Capture the cell that displays the provided text and extract its (x, y) central coordinate. 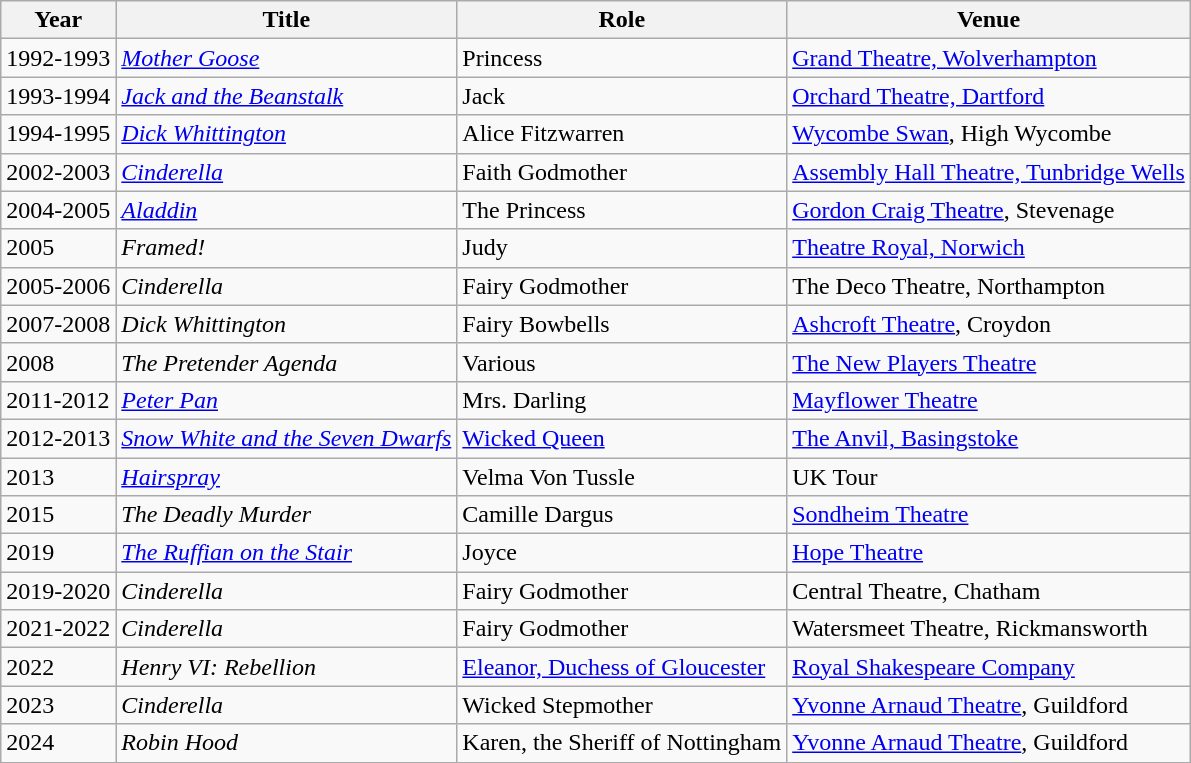
Wicked Stepmother (622, 705)
The New Players Theatre (989, 362)
2019 (58, 553)
Gordon Craig Theatre, Stevenage (989, 210)
The Ruffian on the Stair (286, 553)
Peter Pan (286, 400)
Alice Fitzwarren (622, 134)
The Deco Theatre, Northampton (989, 286)
Jack and the Beanstalk (286, 96)
2013 (58, 477)
2023 (58, 705)
2008 (58, 362)
Eleanor, Duchess of Gloucester (622, 667)
2019-2020 (58, 591)
Central Theatre, Chatham (989, 591)
Joyce (622, 553)
2024 (58, 743)
2005 (58, 248)
2004-2005 (58, 210)
The Deadly Murder (286, 515)
Mother Goose (286, 58)
2007-2008 (58, 324)
Henry VI: Rebellion (286, 667)
Velma Von Tussle (622, 477)
Jack (622, 96)
Mayflower Theatre (989, 400)
Sondheim Theatre (989, 515)
Year (58, 20)
Various (622, 362)
Theatre Royal, Norwich (989, 248)
Wycombe Swan, High Wycombe (989, 134)
Robin Hood (286, 743)
2005-2006 (58, 286)
Fairy Bowbells (622, 324)
Judy (622, 248)
Camille Dargus (622, 515)
Hope Theatre (989, 553)
2022 (58, 667)
Royal Shakespeare Company (989, 667)
UK Tour (989, 477)
Ashcroft Theatre, Croydon (989, 324)
1994-1995 (58, 134)
Mrs. Darling (622, 400)
Princess (622, 58)
Title (286, 20)
Role (622, 20)
Aladdin (286, 210)
Wicked Queen (622, 438)
1992-1993 (58, 58)
2021-2022 (58, 629)
1993-1994 (58, 96)
Watersmeet Theatre, Rickmansworth (989, 629)
Karen, the Sheriff of Nottingham (622, 743)
2011-2012 (58, 400)
2015 (58, 515)
Snow White and the Seven Dwarfs (286, 438)
Hairspray (286, 477)
The Princess (622, 210)
The Anvil, Basingstoke (989, 438)
Venue (989, 20)
2002-2003 (58, 172)
The Pretender Agenda (286, 362)
2012-2013 (58, 438)
Grand Theatre, Wolverhampton (989, 58)
Framed! (286, 248)
Assembly Hall Theatre, Tunbridge Wells (989, 172)
Faith Godmother (622, 172)
Orchard Theatre, Dartford (989, 96)
